For the text-containing cell, return its midpoint in [x, y] coordinate format. 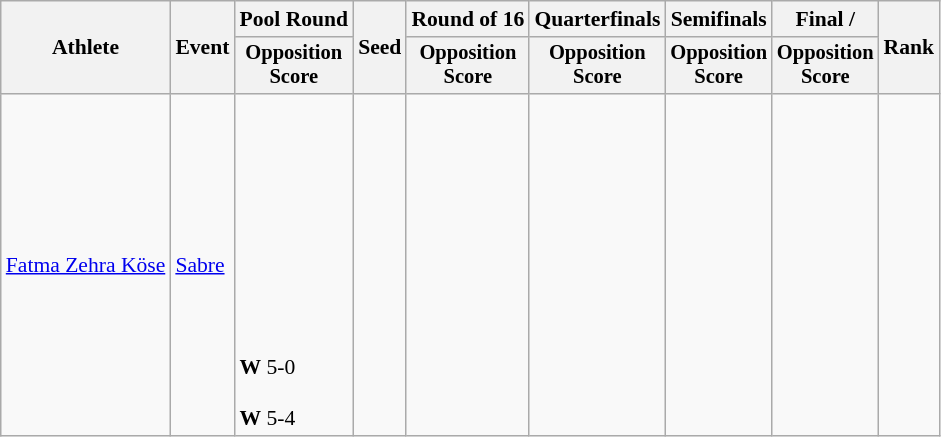
Pool Round [294, 19]
Sabre [202, 265]
W 5-0W 5-4 [294, 265]
Rank [910, 48]
Semifinals [718, 19]
Round of 16 [468, 19]
Event [202, 48]
Fatma Zehra Köse [86, 265]
Athlete [86, 48]
Quarterfinals [597, 19]
Seed [380, 48]
Final / [826, 19]
